Extract the (X, Y) coordinate from the center of the cell holding the provided text.  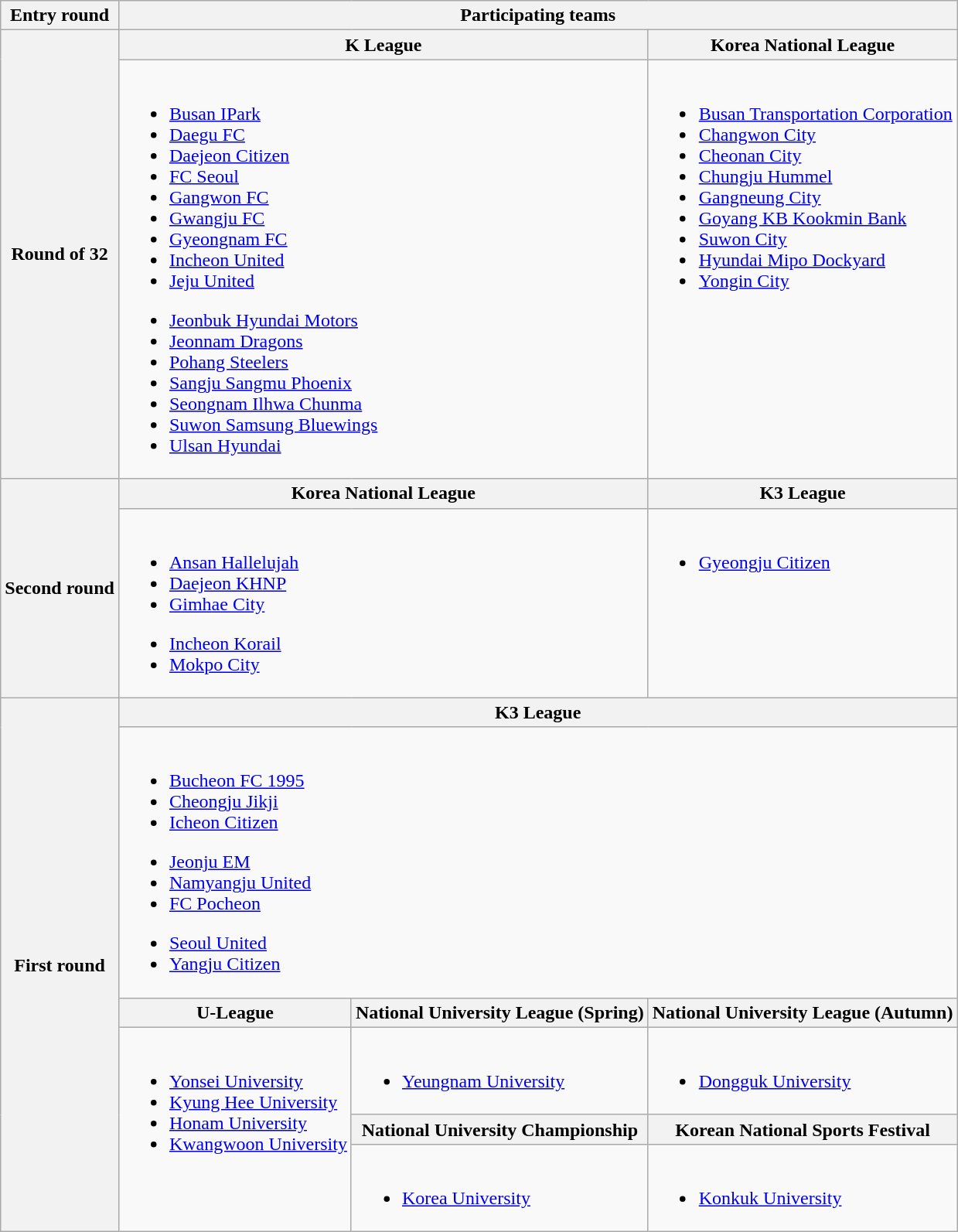
K League (384, 45)
Yonsei UniversityKyung Hee UniversityHonam UniversityKwangwoon University (235, 1129)
National University Championship (499, 1129)
National University League (Autumn) (803, 1012)
Korean National Sports Festival (803, 1129)
Yeungnam University (499, 1070)
Bucheon FC 1995Cheongju JikjiIcheon CitizenJeonju EMNamyangju UnitedFC PocheonSeoul UnitedYangju Citizen (537, 862)
Busan Transportation CorporationChangwon CityCheonan CityChungju HummelGangneung CityGoyang KB Kookmin BankSuwon CityHyundai Mipo DockyardYongin City (803, 269)
Dongguk University (803, 1070)
Ansan HallelujahDaejeon KHNPGimhae CityIncheon KorailMokpo City (384, 603)
First round (60, 964)
Korea University (499, 1188)
U-League (235, 1012)
Konkuk University (803, 1188)
Gyeongju Citizen (803, 603)
National University League (Spring) (499, 1012)
Second round (60, 588)
Round of 32 (60, 254)
Entry round (60, 15)
Participating teams (537, 15)
